From the cell containing the given text, extract its center point as (x, y) coordinate. 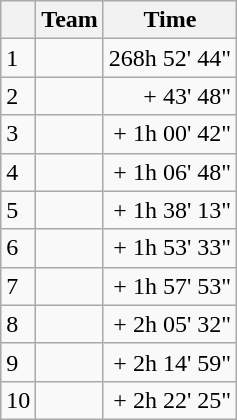
5 (18, 210)
+ 2h 05' 32" (170, 324)
8 (18, 324)
+ 1h 00' 42" (170, 134)
3 (18, 134)
1 (18, 58)
268h 52' 44" (170, 58)
+ 1h 57' 53" (170, 286)
+ 43' 48" (170, 96)
+ 2h 14' 59" (170, 362)
+ 1h 38' 13" (170, 210)
9 (18, 362)
Team (70, 20)
7 (18, 286)
Time (170, 20)
+ 1h 53' 33" (170, 248)
+ 2h 22' 25" (170, 400)
2 (18, 96)
10 (18, 400)
4 (18, 172)
6 (18, 248)
+ 1h 06' 48" (170, 172)
